Determine the [X, Y] coordinate at the center of the cell enclosing the given text.  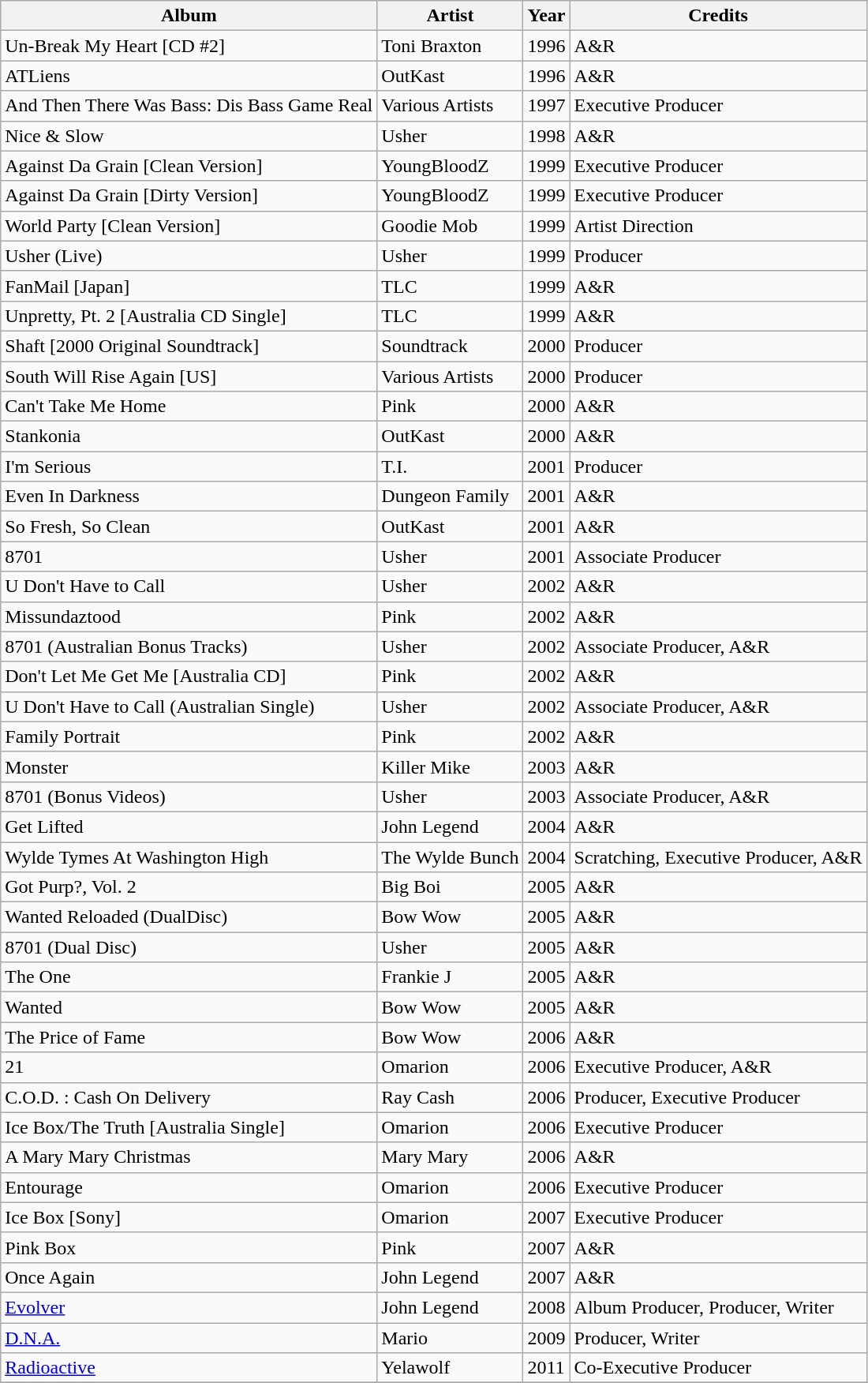
South Will Rise Again [US] [189, 377]
Evolver [189, 1307]
U Don't Have to Call (Australian Single) [189, 706]
Against Da Grain [Clean Version] [189, 166]
Unpretty, Pt. 2 [Australia CD Single] [189, 316]
Executive Producer, A&R [718, 1067]
Ice Box/The Truth [Australia Single] [189, 1127]
A Mary Mary Christmas [189, 1157]
Can't Take Me Home [189, 407]
2008 [546, 1307]
Album Producer, Producer, Writer [718, 1307]
World Party [Clean Version] [189, 226]
Monster [189, 766]
The One [189, 977]
2011 [546, 1368]
Nice & Slow [189, 136]
21 [189, 1067]
Ice Box [Sony] [189, 1217]
Stankonia [189, 437]
Entourage [189, 1187]
C.O.D. : Cash On Delivery [189, 1097]
Co-Executive Producer [718, 1368]
D.N.A. [189, 1338]
Killer Mike [450, 766]
Got Purp?, Vol. 2 [189, 887]
Credits [718, 16]
Scratching, Executive Producer, A&R [718, 856]
Yelawolf [450, 1368]
1998 [546, 136]
Wylde Tymes At Washington High [189, 856]
8701 (Dual Disc) [189, 947]
Wanted [189, 1007]
Even In Darkness [189, 497]
Year [546, 16]
Against Da Grain [Dirty Version] [189, 196]
Soundtrack [450, 346]
Goodie Mob [450, 226]
The Price of Fame [189, 1037]
Wanted Reloaded (DualDisc) [189, 917]
Frankie J [450, 977]
So Fresh, So Clean [189, 527]
Ray Cash [450, 1097]
Producer, Executive Producer [718, 1097]
Don't Let Me Get Me [Australia CD] [189, 677]
Pink Box [189, 1247]
ATLiens [189, 76]
Get Lifted [189, 826]
Shaft [2000 Original Soundtrack] [189, 346]
Associate Producer [718, 557]
8701 [189, 557]
Big Boi [450, 887]
The Wylde Bunch [450, 856]
Toni Braxton [450, 46]
FanMail [Japan] [189, 286]
T.I. [450, 467]
Mary Mary [450, 1157]
2009 [546, 1338]
Un-Break My Heart [CD #2] [189, 46]
I'm Serious [189, 467]
U Don't Have to Call [189, 587]
Once Again [189, 1277]
Radioactive [189, 1368]
Mario [450, 1338]
Dungeon Family [450, 497]
Album [189, 16]
Family Portrait [189, 736]
And Then There Was Bass: Dis Bass Game Real [189, 106]
Artist [450, 16]
1997 [546, 106]
8701 (Bonus Videos) [189, 796]
Producer, Writer [718, 1338]
Missundaztood [189, 617]
8701 (Australian Bonus Tracks) [189, 647]
Artist Direction [718, 226]
Usher (Live) [189, 256]
